From the cell containing the given text, extract its center point as [X, Y] coordinate. 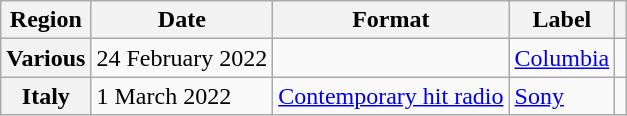
Italy [46, 96]
Label [562, 20]
Columbia [562, 58]
Sony [562, 96]
Date [182, 20]
Region [46, 20]
Format [391, 20]
Various [46, 58]
Contemporary hit radio [391, 96]
1 March 2022 [182, 96]
24 February 2022 [182, 58]
